From the cell containing the given text, extract its center point as (x, y) coordinate. 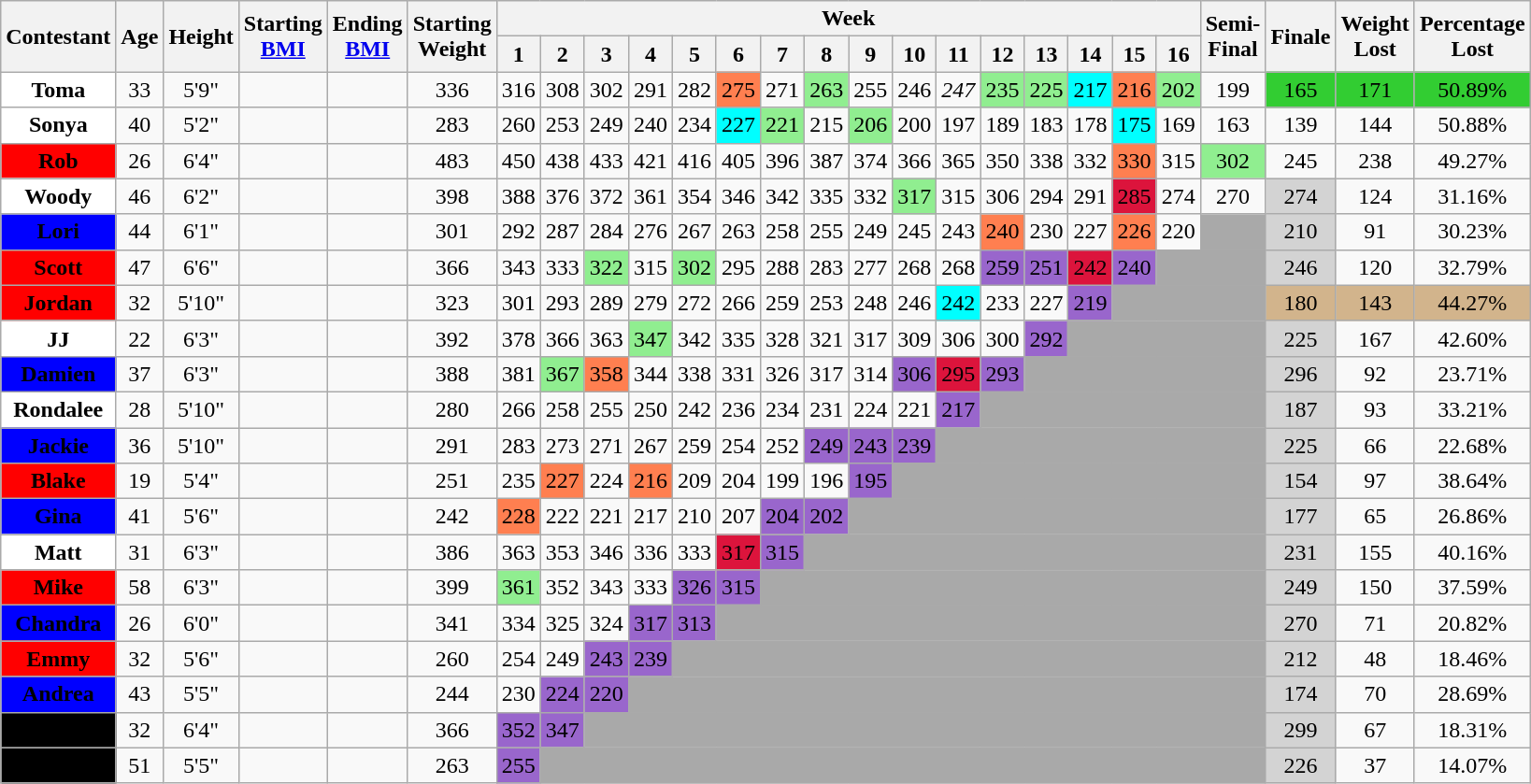
31 (140, 552)
195 (871, 481)
4 (651, 54)
44.27% (1472, 303)
Rob (58, 161)
6'0" (201, 623)
22.68% (1472, 446)
222 (563, 517)
6 (738, 54)
300 (1002, 338)
43 (140, 694)
14.07% (1472, 765)
46 (140, 196)
Blake (58, 481)
7 (783, 54)
322 (606, 267)
207 (738, 517)
350 (1002, 161)
50.88% (1472, 125)
233 (1002, 303)
Scott (58, 267)
58 (140, 588)
287 (563, 232)
386 (452, 552)
Zina (58, 765)
EndingBMI (367, 36)
398 (452, 196)
Vanessa (58, 730)
PercentageLost (1472, 36)
16 (1178, 54)
5'2" (201, 125)
387 (826, 161)
289 (606, 303)
324 (606, 623)
250 (651, 409)
28.69% (1472, 694)
40 (140, 125)
277 (871, 267)
22 (140, 338)
8 (826, 54)
2 (563, 54)
252 (783, 446)
206 (871, 125)
167 (1375, 338)
9 (871, 54)
376 (563, 196)
5'9" (201, 90)
5 (694, 54)
6'1" (201, 232)
334 (518, 623)
48 (1375, 659)
6'2" (201, 196)
Woody (58, 196)
344 (651, 374)
139 (1301, 125)
71 (1375, 623)
Mike (58, 588)
200 (914, 125)
31.16% (1472, 196)
284 (606, 232)
70 (1375, 694)
282 (694, 90)
187 (1301, 409)
23.71% (1472, 374)
36 (140, 446)
18.31% (1472, 730)
12 (1002, 54)
328 (783, 338)
3 (606, 54)
Lori (58, 232)
358 (606, 374)
Rondalee (58, 409)
44 (140, 232)
212 (1301, 659)
396 (783, 161)
433 (606, 161)
10 (914, 54)
66 (1375, 446)
Toma (58, 90)
405 (738, 161)
236 (738, 409)
Emmy (58, 659)
175 (1135, 125)
93 (1375, 409)
374 (871, 161)
19 (140, 481)
15 (1135, 54)
299 (1301, 730)
154 (1301, 481)
183 (1047, 125)
313 (694, 623)
238 (1375, 161)
13 (1047, 54)
20.82% (1472, 623)
228 (518, 517)
33 (140, 90)
144 (1375, 125)
5'4" (201, 481)
169 (1178, 125)
38.64% (1472, 481)
189 (1002, 125)
280 (452, 409)
275 (738, 90)
196 (826, 481)
165 (1301, 90)
65 (1375, 517)
Semi-Final (1233, 36)
197 (959, 125)
47 (140, 267)
97 (1375, 481)
174 (1301, 694)
32.79% (1472, 267)
341 (452, 623)
92 (1375, 374)
421 (651, 161)
372 (606, 196)
Age (140, 36)
399 (452, 588)
155 (1375, 552)
296 (1301, 374)
273 (563, 446)
26.86% (1472, 517)
392 (452, 338)
Matt (58, 552)
143 (1375, 303)
316 (518, 90)
247 (959, 90)
Jordan (58, 303)
325 (563, 623)
41 (140, 517)
JJ (58, 338)
215 (826, 125)
67 (1375, 730)
483 (452, 161)
Andrea (58, 694)
42.60% (1472, 338)
309 (914, 338)
272 (694, 303)
365 (959, 161)
285 (1135, 196)
248 (871, 303)
150 (1375, 588)
416 (694, 161)
1 (518, 54)
50.89% (1472, 90)
33.21% (1472, 409)
279 (651, 303)
438 (563, 161)
353 (563, 552)
18.46% (1472, 659)
Finale (1301, 36)
StartingBMI (282, 36)
308 (563, 90)
Contestant (58, 36)
294 (1047, 196)
Damien (58, 374)
120 (1375, 267)
14 (1090, 54)
209 (694, 481)
219 (1090, 303)
244 (452, 694)
180 (1301, 303)
Chandra (58, 623)
450 (518, 161)
49.27% (1472, 161)
11 (959, 54)
378 (518, 338)
Sonya (58, 125)
StartingWeight (452, 36)
163 (1233, 125)
40.16% (1472, 552)
124 (1375, 196)
30.23% (1472, 232)
6'6" (201, 267)
381 (518, 374)
177 (1301, 517)
276 (651, 232)
323 (452, 303)
WeightLost (1375, 36)
Jackie (58, 446)
321 (826, 338)
314 (871, 374)
Gina (58, 517)
28 (140, 409)
330 (1135, 161)
331 (738, 374)
171 (1375, 90)
367 (563, 374)
91 (1375, 232)
Height (201, 36)
37.59% (1472, 588)
51 (140, 765)
288 (783, 267)
178 (1090, 125)
Week (849, 19)
354 (694, 196)
